Search for the cell housing the specified text and yield its [X, Y] center coordinate. 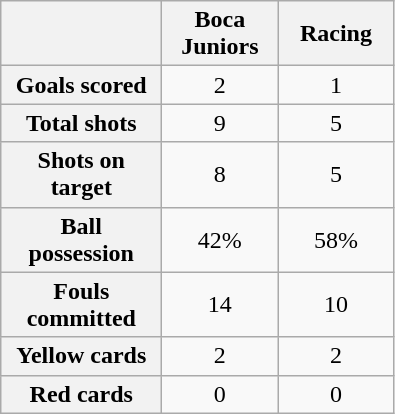
Total shots [82, 123]
Racing [336, 34]
Shots on target [82, 174]
Boca Juniors [220, 34]
Goals scored [82, 85]
58% [336, 240]
10 [336, 304]
8 [220, 174]
1 [336, 85]
Yellow cards [82, 356]
Fouls committed [82, 304]
9 [220, 123]
14 [220, 304]
42% [220, 240]
Ball possession [82, 240]
Red cards [82, 394]
